Locate the cell with the specified text and output its (x, y) center coordinate. 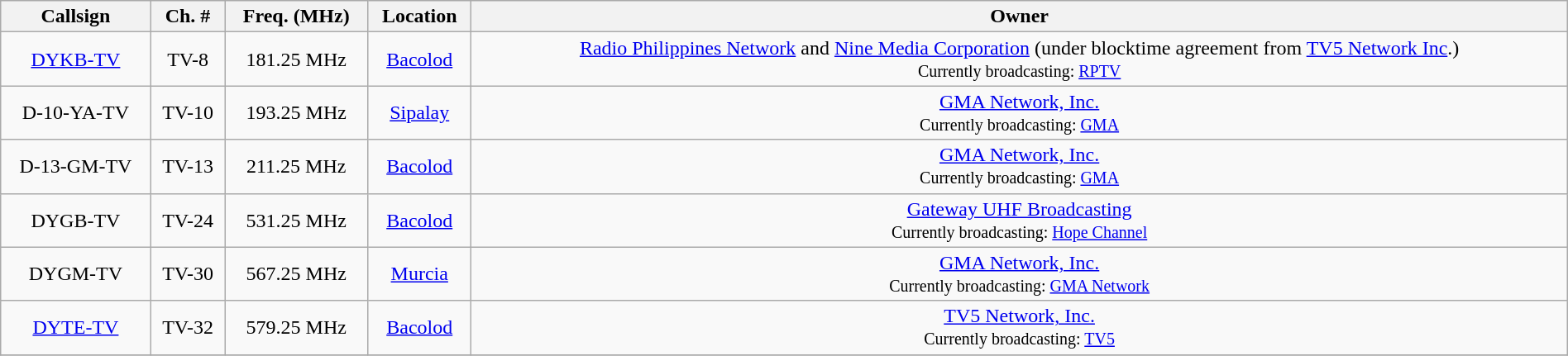
DYGB-TV (76, 220)
Freq. (MHz) (296, 17)
211.25 MHz (296, 167)
DYKB-TV (76, 59)
TV-30 (188, 274)
Ch. # (188, 17)
567.25 MHz (296, 274)
TV-32 (188, 327)
Murcia (418, 274)
Sipalay (418, 112)
TV-24 (188, 220)
D-13-GM-TV (76, 167)
531.25 MHz (296, 220)
579.25 MHz (296, 327)
Location (418, 17)
Gateway UHF BroadcastingCurrently broadcasting: Hope Channel (1019, 220)
D-10-YA-TV (76, 112)
DYTE-TV (76, 327)
193.25 MHz (296, 112)
DYGM-TV (76, 274)
Radio Philippines Network and Nine Media Corporation (under blocktime agreement from TV5 Network Inc.)Currently broadcasting: RPTV (1019, 59)
GMA Network, Inc.Currently broadcasting: GMA Network (1019, 274)
TV5 Network, Inc.Currently broadcasting: TV5 (1019, 327)
TV-8 (188, 59)
TV-10 (188, 112)
181.25 MHz (296, 59)
Callsign (76, 17)
TV-13 (188, 167)
Owner (1019, 17)
